For the text-containing cell, return its midpoint in (x, y) coordinate format. 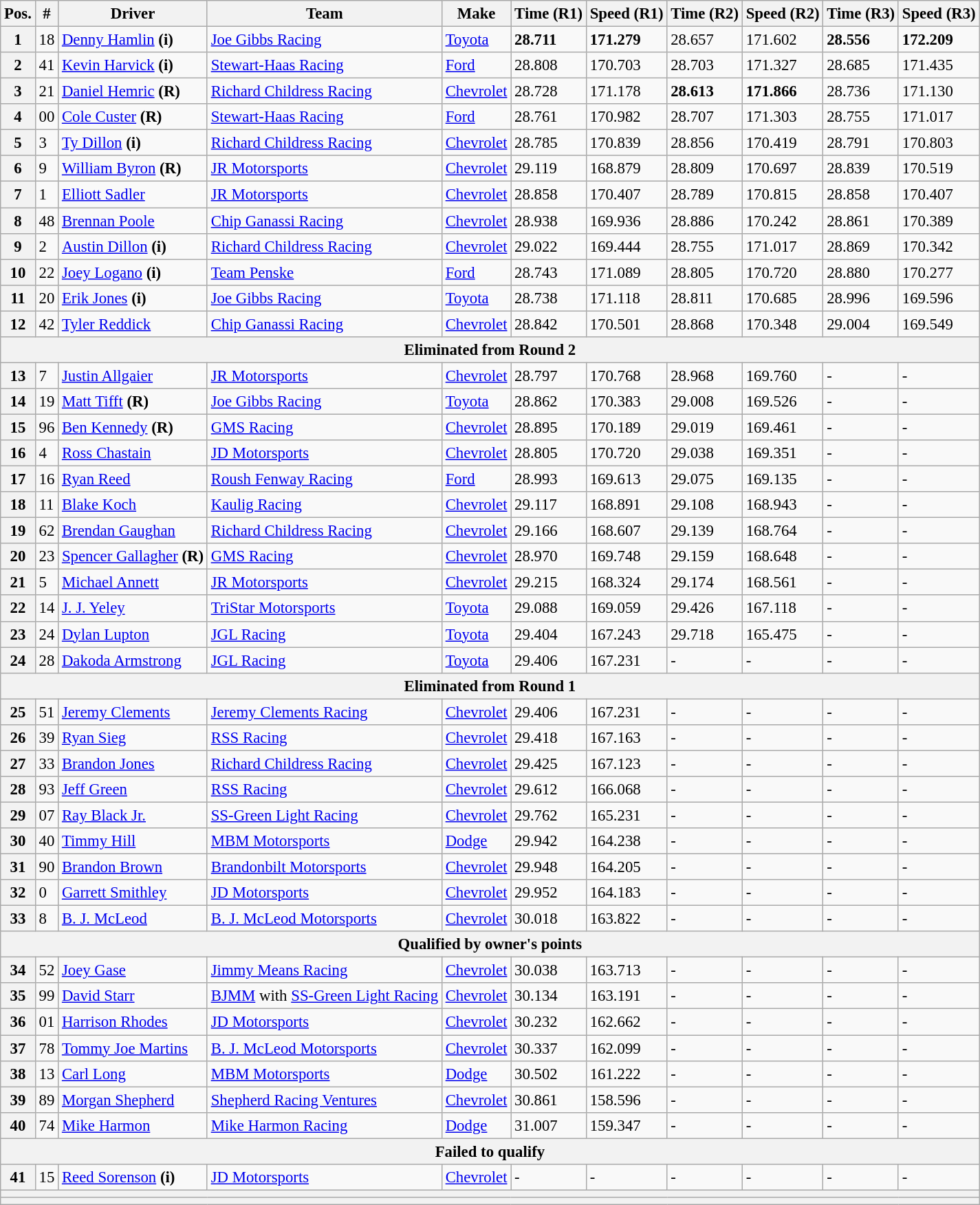
167.163 (627, 738)
29.404 (549, 634)
169.059 (627, 609)
96 (47, 427)
29.004 (861, 324)
164.183 (627, 893)
Brennan Poole (133, 221)
Ryan Sieg (133, 738)
30.134 (549, 997)
Ryan Reed (133, 479)
29.762 (549, 815)
01 (47, 1022)
170.189 (627, 427)
169.444 (627, 246)
170.685 (783, 298)
Morgan Shepherd (133, 1100)
27 (18, 763)
Brandon Brown (133, 867)
Timmy Hill (133, 841)
30.232 (549, 1022)
167.243 (627, 634)
171.435 (939, 65)
30.038 (549, 970)
48 (47, 221)
29.948 (549, 867)
38 (18, 1074)
29.942 (549, 841)
28.738 (549, 298)
161.222 (627, 1074)
Pos. (18, 14)
28.785 (549, 143)
78 (47, 1048)
28.736 (861, 91)
167.123 (627, 763)
163.713 (627, 970)
168.943 (783, 505)
Eliminated from Round 2 (490, 350)
Qualified by owner's points (490, 944)
28.938 (549, 221)
Brandonbilt Motorsports (325, 867)
28.862 (549, 402)
25 (18, 712)
William Byron (R) (133, 169)
29.174 (705, 583)
165.231 (627, 815)
28.868 (705, 324)
32 (18, 893)
28.842 (549, 324)
Dakoda Armstrong (133, 660)
29.038 (705, 453)
159.347 (627, 1125)
Team Penske (325, 272)
28.861 (861, 221)
28.743 (549, 272)
170.419 (783, 143)
28.809 (705, 169)
170.383 (627, 402)
Make (476, 14)
170.342 (939, 246)
169.135 (783, 479)
170.389 (939, 221)
29.139 (705, 531)
52 (47, 970)
30.861 (549, 1100)
163.191 (627, 997)
34 (18, 970)
62 (47, 531)
0 (47, 893)
171.602 (783, 40)
29.108 (705, 505)
29.215 (549, 583)
171.089 (627, 272)
89 (47, 1100)
171.866 (783, 91)
28.797 (549, 376)
51 (47, 712)
169.596 (939, 298)
Speed (R2) (783, 14)
28.996 (861, 298)
Jimmy Means Racing (325, 970)
74 (47, 1125)
165.475 (783, 634)
Carl Long (133, 1074)
17 (18, 479)
29.022 (549, 246)
28.761 (549, 117)
169.936 (627, 221)
00 (47, 117)
169.351 (783, 453)
12 (18, 324)
28.968 (705, 376)
28.839 (861, 169)
170.839 (627, 143)
Brandon Jones (133, 763)
170.768 (627, 376)
169.760 (783, 376)
29.418 (549, 738)
28.869 (861, 246)
28.711 (549, 40)
170.277 (939, 272)
Ben Kennedy (R) (133, 427)
Speed (R1) (627, 14)
28.895 (549, 427)
Denny Hamlin (i) (133, 40)
30 (18, 841)
Justin Allgaier (133, 376)
29.159 (705, 556)
170.982 (627, 117)
99 (47, 997)
37 (18, 1048)
29.119 (549, 169)
B. J. McLeod (133, 919)
28.791 (861, 143)
29.008 (705, 402)
30.018 (549, 919)
26 (18, 738)
Garrett Smithley (133, 893)
164.238 (627, 841)
158.596 (627, 1100)
29.718 (705, 634)
35 (18, 997)
Joey Gase (133, 970)
Ross Chastain (133, 453)
31 (18, 867)
David Starr (133, 997)
TriStar Motorsports (325, 609)
Driver (133, 14)
29.019 (705, 427)
168.648 (783, 556)
6 (18, 169)
170.348 (783, 324)
Shepherd Racing Ventures (325, 1100)
Joey Logano (i) (133, 272)
Team (325, 14)
167.118 (783, 609)
172.209 (939, 40)
162.099 (627, 1048)
Harrison Rhodes (133, 1022)
28.703 (705, 65)
29.117 (549, 505)
Cole Custer (R) (133, 117)
162.662 (627, 1022)
163.822 (627, 919)
Jeremy Clements Racing (325, 712)
Roush Fenway Racing (325, 479)
168.891 (627, 505)
30.502 (549, 1074)
Elliott Sadler (133, 195)
28.556 (861, 40)
169.613 (627, 479)
28.808 (549, 65)
170.703 (627, 65)
168.764 (783, 531)
J. J. Yeley (133, 609)
168.324 (627, 583)
10 (18, 272)
29.612 (549, 790)
170.815 (783, 195)
Michael Annett (133, 583)
168.607 (627, 531)
Jeremy Clements (133, 712)
170.519 (939, 169)
Spencer Gallagher (R) (133, 556)
BJMM with SS-Green Light Racing (325, 997)
170.697 (783, 169)
29.952 (549, 893)
28.613 (705, 91)
SS-Green Light Racing (325, 815)
Speed (R3) (939, 14)
Eliminated from Round 1 (490, 686)
30.337 (549, 1048)
29.088 (549, 609)
28.789 (705, 195)
# (47, 14)
29.075 (705, 479)
Reed Sorenson (i) (133, 1177)
Mike Harmon (133, 1125)
28.728 (549, 91)
Ty Dillon (i) (133, 143)
Blake Koch (133, 505)
28.811 (705, 298)
170.242 (783, 221)
29.425 (549, 763)
28.970 (549, 556)
28.685 (861, 65)
Kevin Harvick (i) (133, 65)
171.118 (627, 298)
Time (R2) (705, 14)
171.279 (627, 40)
Failed to qualify (490, 1151)
171.130 (939, 91)
Dylan Lupton (133, 634)
Daniel Hemric (R) (133, 91)
29 (18, 815)
28.993 (549, 479)
171.178 (627, 91)
171.327 (783, 65)
31.007 (549, 1125)
Tyler Reddick (133, 324)
Matt Tifft (R) (133, 402)
164.205 (627, 867)
28.886 (705, 221)
07 (47, 815)
169.461 (783, 427)
Mike Harmon Racing (325, 1125)
Jeff Green (133, 790)
168.561 (783, 583)
166.068 (627, 790)
28.707 (705, 117)
90 (47, 867)
Austin Dillon (i) (133, 246)
169.549 (939, 324)
Kaulig Racing (325, 505)
28.657 (705, 40)
170.803 (939, 143)
Erik Jones (i) (133, 298)
169.748 (627, 556)
170.501 (627, 324)
Ray Black Jr. (133, 815)
Time (R1) (549, 14)
169.526 (783, 402)
Time (R3) (861, 14)
29.166 (549, 531)
Tommy Joe Martins (133, 1048)
93 (47, 790)
36 (18, 1022)
28.856 (705, 143)
171.303 (783, 117)
168.879 (627, 169)
28.880 (861, 272)
29.426 (705, 609)
42 (47, 324)
Brendan Gaughan (133, 531)
